Search for the cell housing the specified text and yield its [X, Y] center coordinate. 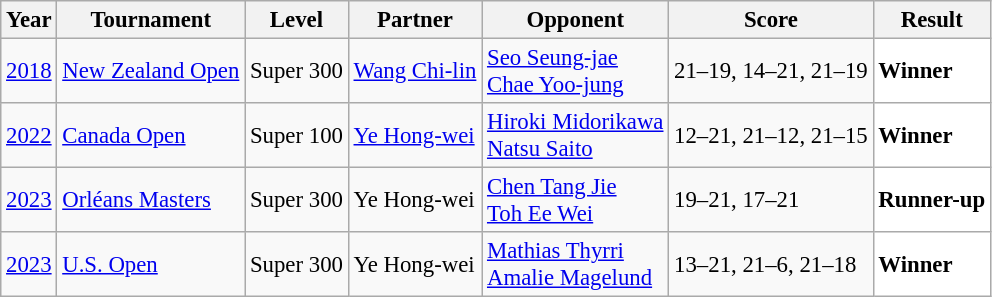
Score [771, 20]
2018 [29, 72]
Year [29, 20]
Mathias Thyrri Amalie Magelund [576, 264]
Result [932, 20]
U.S. Open [151, 264]
Chen Tang Jie Toh Ee Wei [576, 200]
Opponent [576, 20]
13–21, 21–6, 21–18 [771, 264]
Tournament [151, 20]
New Zealand Open [151, 72]
19–21, 17–21 [771, 200]
Canada Open [151, 136]
21–19, 14–21, 21–19 [771, 72]
Runner-up [932, 200]
Wang Chi-lin [414, 72]
Super 100 [297, 136]
2022 [29, 136]
Orléans Masters [151, 200]
Seo Seung-jae Chae Yoo-jung [576, 72]
Partner [414, 20]
Hiroki Midorikawa Natsu Saito [576, 136]
12–21, 21–12, 21–15 [771, 136]
Level [297, 20]
